Identify which cell holds the provided text, then report its (X, Y) central coordinate. 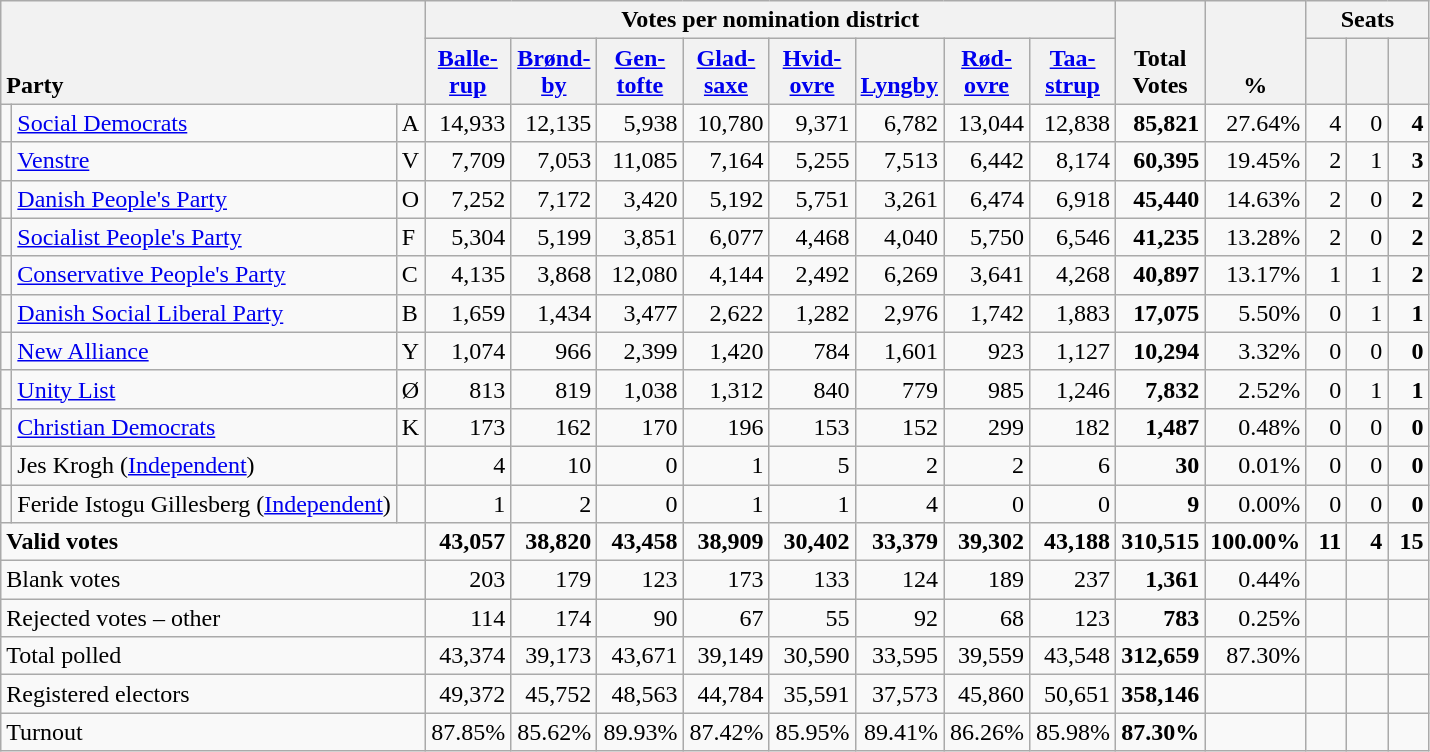
5,192 (726, 199)
0.00% (1256, 503)
0.25% (1256, 618)
67 (726, 618)
Social Democrats (204, 123)
237 (1073, 580)
Registered electors (213, 694)
11 (1326, 542)
6,442 (987, 161)
Balle- rup (468, 72)
10,780 (726, 123)
% (1256, 52)
5,199 (554, 237)
44,784 (726, 694)
4,468 (812, 237)
Ø (410, 389)
Rejected votes – other (213, 618)
30 (1160, 465)
12,080 (640, 275)
2,399 (640, 351)
33,379 (899, 542)
Valid votes (213, 542)
6,918 (1073, 199)
43,057 (468, 542)
813 (468, 389)
3,868 (554, 275)
Lyngby (899, 72)
O (410, 199)
1,742 (987, 313)
87.85% (468, 732)
7,832 (1160, 389)
Votes per nomination district (770, 20)
179 (554, 580)
10 (554, 465)
C (410, 275)
310,515 (1160, 542)
1,127 (1073, 351)
92 (899, 618)
85.98% (1073, 732)
14.63% (1256, 199)
Gen- tofte (640, 72)
3,420 (640, 199)
10,294 (1160, 351)
9 (1160, 503)
49,372 (468, 694)
5,938 (640, 123)
35,591 (812, 694)
Total polled (213, 656)
38,820 (554, 542)
6,782 (899, 123)
6,269 (899, 275)
19.45% (1256, 161)
5 (812, 465)
Unity List (204, 389)
1,038 (640, 389)
5.50% (1256, 313)
27.64% (1256, 123)
13,044 (987, 123)
40,897 (1160, 275)
Rød- ovre (987, 72)
48,563 (640, 694)
6,474 (987, 199)
41,235 (1160, 237)
Total Votes (1160, 52)
3,261 (899, 199)
50,651 (1073, 694)
6,546 (1073, 237)
Glad- saxe (726, 72)
1,601 (899, 351)
3,641 (987, 275)
0.01% (1256, 465)
39,559 (987, 656)
170 (640, 427)
Conservative People's Party (204, 275)
68 (987, 618)
2,622 (726, 313)
Hvid- ovre (812, 72)
4,144 (726, 275)
Turnout (213, 732)
7,709 (468, 161)
0.48% (1256, 427)
14,933 (468, 123)
2,976 (899, 313)
784 (812, 351)
13.17% (1256, 275)
5,751 (812, 199)
779 (899, 389)
7,252 (468, 199)
Danish People's Party (204, 199)
Taa- strup (1073, 72)
9,371 (812, 123)
203 (468, 580)
43,458 (640, 542)
7,172 (554, 199)
923 (987, 351)
1,361 (1160, 580)
2,492 (812, 275)
85,821 (1160, 123)
86.26% (987, 732)
12,838 (1073, 123)
K (410, 427)
1,074 (468, 351)
182 (1073, 427)
Feride Istogu Gillesberg (Independent) (204, 503)
1,246 (1073, 389)
124 (899, 580)
966 (554, 351)
39,173 (554, 656)
7,164 (726, 161)
1,487 (1160, 427)
17,075 (1160, 313)
819 (554, 389)
2.52% (1256, 389)
196 (726, 427)
1,282 (812, 313)
Y (410, 351)
87.42% (726, 732)
43,188 (1073, 542)
162 (554, 427)
45,752 (554, 694)
312,659 (1160, 656)
90 (640, 618)
1,883 (1073, 313)
Brønd- by (554, 72)
1,420 (726, 351)
299 (987, 427)
1,659 (468, 313)
5,304 (468, 237)
Christian Democrats (204, 427)
3.32% (1256, 351)
3,477 (640, 313)
Blank votes (213, 580)
F (410, 237)
37,573 (899, 694)
85.62% (554, 732)
55 (812, 618)
7,513 (899, 161)
30,402 (812, 542)
189 (987, 580)
Seats (1368, 20)
89.41% (899, 732)
Socialist People's Party (204, 237)
840 (812, 389)
Jes Krogh (Independent) (204, 465)
43,548 (1073, 656)
6,077 (726, 237)
6 (1073, 465)
V (410, 161)
133 (812, 580)
1,434 (554, 313)
Venstre (204, 161)
7,053 (554, 161)
89.93% (640, 732)
38,909 (726, 542)
114 (468, 618)
43,374 (468, 656)
985 (987, 389)
30,590 (812, 656)
12,135 (554, 123)
4,268 (1073, 275)
4,135 (468, 275)
New Alliance (204, 351)
A (410, 123)
0.44% (1256, 580)
358,146 (1160, 694)
153 (812, 427)
3 (1408, 161)
152 (899, 427)
11,085 (640, 161)
43,671 (640, 656)
13.28% (1256, 237)
33,595 (899, 656)
39,302 (987, 542)
45,440 (1160, 199)
5,255 (812, 161)
4,040 (899, 237)
100.00% (1256, 542)
B (410, 313)
Danish Social Liberal Party (204, 313)
85.95% (812, 732)
8,174 (1073, 161)
60,395 (1160, 161)
1,312 (726, 389)
3,851 (640, 237)
Party (213, 52)
174 (554, 618)
45,860 (987, 694)
39,149 (726, 656)
783 (1160, 618)
15 (1408, 542)
5,750 (987, 237)
